Return the [x, y] coordinate for the center point of the cell that contains the specified text.  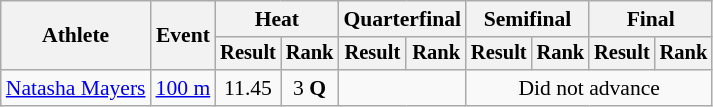
Did not advance [589, 88]
11.45 [248, 88]
Heat [276, 19]
3 Q [310, 88]
Athlete [76, 36]
Natasha Mayers [76, 88]
Quarterfinal [402, 19]
Event [184, 36]
Semifinal [528, 19]
100 m [184, 88]
Final [650, 19]
